Provide the [x, y] coordinate of the cell's center where the given text is located.  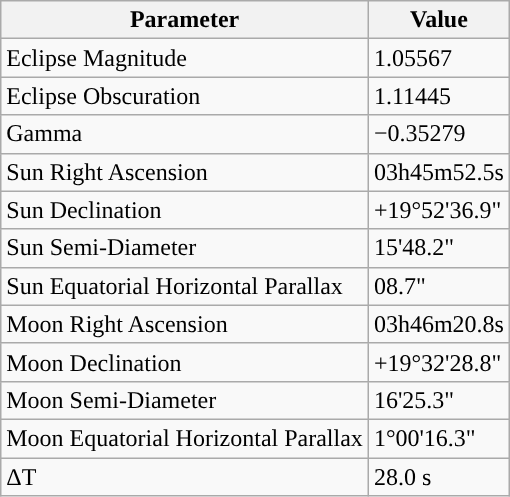
1.11445 [438, 96]
Eclipse Magnitude [185, 58]
Gamma [185, 134]
28.0 s [438, 477]
+19°52'36.9" [438, 210]
03h45m52.5s [438, 172]
Sun Semi-Diameter [185, 248]
Parameter [185, 20]
1.05567 [438, 58]
Value [438, 20]
−0.35279 [438, 134]
Moon Semi-Diameter [185, 400]
1°00'16.3" [438, 438]
Eclipse Obscuration [185, 96]
Moon Right Ascension [185, 324]
+19°32'28.8" [438, 362]
16'25.3" [438, 400]
15'48.2" [438, 248]
Moon Declination [185, 362]
Moon Equatorial Horizontal Parallax [185, 438]
Sun Equatorial Horizontal Parallax [185, 286]
Sun Right Ascension [185, 172]
Sun Declination [185, 210]
ΔT [185, 477]
08.7" [438, 286]
03h46m20.8s [438, 324]
